Extract the (X, Y) coordinate from the center of the cell holding the provided text.  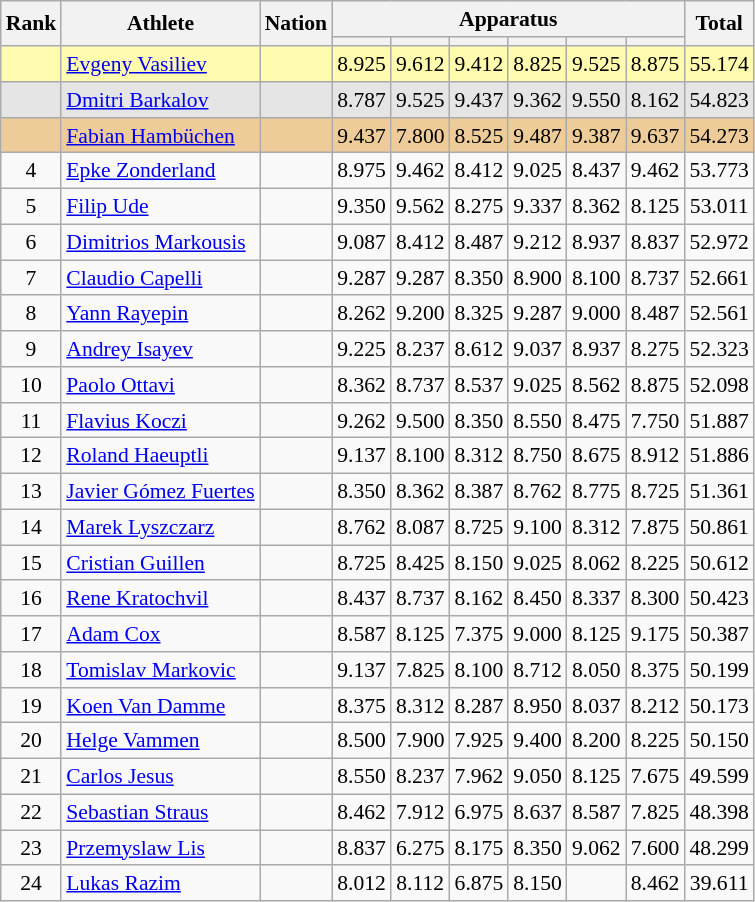
54.273 (718, 136)
Carlos Jesus (160, 777)
7.900 (420, 741)
Paolo Ottavi (160, 385)
24 (32, 884)
9.062 (596, 848)
8.562 (596, 385)
9.487 (538, 136)
7.600 (656, 848)
8.062 (596, 563)
8.525 (480, 136)
9.362 (538, 100)
8.975 (362, 171)
8.012 (362, 884)
53.011 (718, 207)
16 (32, 599)
8.675 (596, 456)
51.886 (718, 456)
Epke Zonderland (160, 171)
9.200 (420, 314)
52.098 (718, 385)
52.972 (718, 243)
9.612 (420, 64)
8.500 (362, 741)
51.887 (718, 421)
9.262 (362, 421)
Adam Cox (160, 634)
48.299 (718, 848)
Claudio Capelli (160, 278)
8.950 (538, 706)
8.287 (480, 706)
8.175 (480, 848)
9.562 (420, 207)
Tomislav Markovic (160, 670)
9.100 (538, 528)
49.599 (718, 777)
Andrey Isayev (160, 349)
Dmitri Barkalov (160, 100)
Flavius Koczi (160, 421)
6.875 (480, 884)
8.200 (596, 741)
50.861 (718, 528)
6.975 (480, 813)
Athlete (160, 24)
8.037 (596, 706)
Filip Ude (160, 207)
51.361 (718, 492)
7.375 (480, 634)
6 (32, 243)
9.087 (362, 243)
7.800 (420, 136)
Yann Rayepin (160, 314)
8.212 (656, 706)
Marek Lyszczarz (160, 528)
8.912 (656, 456)
9.050 (538, 777)
8 (32, 314)
Koen Van Damme (160, 706)
48.398 (718, 813)
23 (32, 848)
14 (32, 528)
Sebastian Straus (160, 813)
12 (32, 456)
8.112 (420, 884)
52.661 (718, 278)
17 (32, 634)
Nation (296, 24)
8.825 (538, 64)
8.637 (538, 813)
9.037 (538, 349)
9.400 (538, 741)
8.387 (480, 492)
9.225 (362, 349)
8.050 (596, 670)
9.212 (538, 243)
Helge Vammen (160, 741)
9.637 (656, 136)
53.773 (718, 171)
50.150 (718, 741)
11 (32, 421)
8.712 (538, 670)
8.475 (596, 421)
5 (32, 207)
9.350 (362, 207)
9.500 (420, 421)
Przemyslaw Lis (160, 848)
Rene Kratochvil (160, 599)
10 (32, 385)
50.612 (718, 563)
15 (32, 563)
6.275 (420, 848)
20 (32, 741)
9.550 (596, 100)
7.875 (656, 528)
Apparatus (508, 19)
Roland Haeuptli (160, 456)
50.199 (718, 670)
8.900 (538, 278)
Total (718, 24)
9 (32, 349)
7.962 (480, 777)
8.537 (480, 385)
Rank (32, 24)
8.775 (596, 492)
8.087 (420, 528)
7.912 (420, 813)
50.387 (718, 634)
19 (32, 706)
7 (32, 278)
50.423 (718, 599)
8.612 (480, 349)
Javier Gómez Fuertes (160, 492)
8.925 (362, 64)
9.412 (480, 64)
8.300 (656, 599)
8.337 (596, 599)
9.175 (656, 634)
9.387 (596, 136)
55.174 (718, 64)
7.750 (656, 421)
8.750 (538, 456)
54.823 (718, 100)
52.561 (718, 314)
Evgeny Vasiliev (160, 64)
52.323 (718, 349)
Fabian Hambüchen (160, 136)
8.425 (420, 563)
Dimitrios Markousis (160, 243)
8.262 (362, 314)
8.787 (362, 100)
50.173 (718, 706)
4 (32, 171)
18 (32, 670)
9.337 (538, 207)
21 (32, 777)
7.925 (480, 741)
Lukas Razim (160, 884)
8.450 (538, 599)
Cristian Guillen (160, 563)
39.611 (718, 884)
7.675 (656, 777)
8.325 (480, 314)
22 (32, 813)
13 (32, 492)
